Detect which cell encompasses the target text, then output its [x, y] center coordinate. 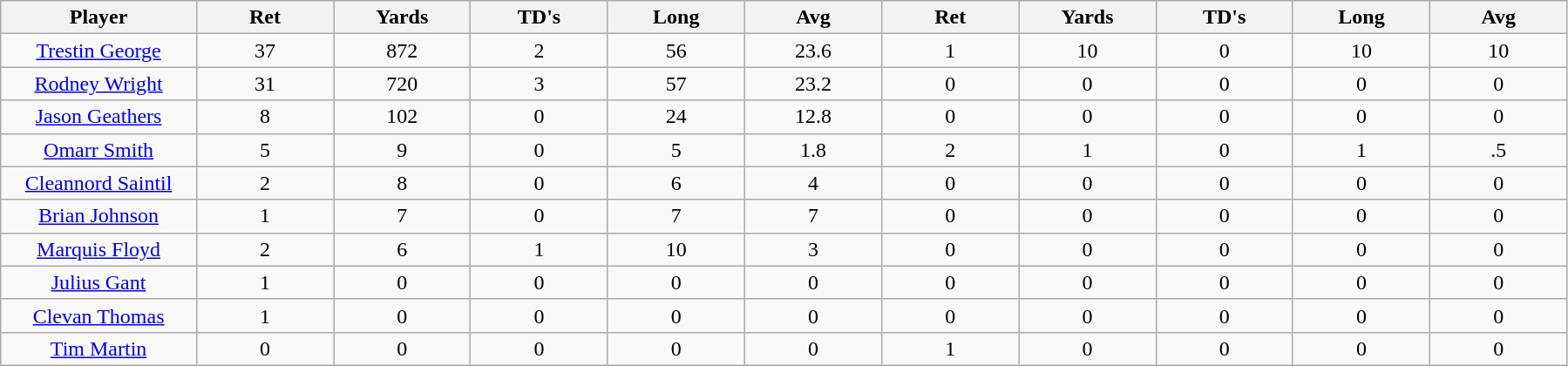
Tim Martin [99, 349]
23.2 [812, 84]
872 [403, 51]
Clevan Thomas [99, 315]
Player [99, 17]
Cleannord Saintil [99, 183]
Julius Gant [99, 282]
.5 [1499, 150]
37 [265, 51]
Omarr Smith [99, 150]
57 [676, 84]
Jason Geathers [99, 117]
12.8 [812, 117]
102 [403, 117]
23.6 [812, 51]
31 [265, 84]
Brian Johnson [99, 216]
Rodney Wright [99, 84]
4 [812, 183]
9 [403, 150]
56 [676, 51]
1.8 [812, 150]
720 [403, 84]
Trestin George [99, 51]
24 [676, 117]
Marquis Floyd [99, 249]
